Detect which cell encompasses the target text, then output its [X, Y] center coordinate. 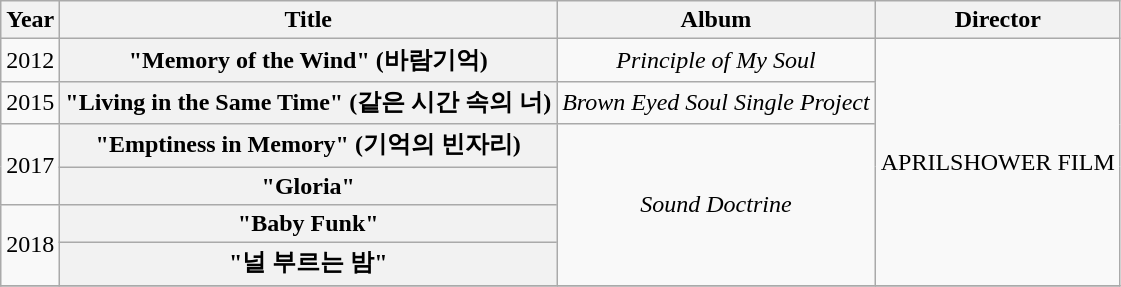
"Emptiness in Memory" (기억의 빈자리) [308, 146]
"Baby Funk" [308, 224]
"Memory of the Wind" (바람기억) [308, 60]
"널 부르는 밤" [308, 264]
Director [998, 20]
Brown Eyed Soul Single Project [716, 102]
Album [716, 20]
Sound Doctrine [716, 204]
2017 [30, 164]
Principle of My Soul [716, 60]
Title [308, 20]
APRILSHOWER FILM [998, 162]
Year [30, 20]
"Gloria" [308, 185]
2018 [30, 246]
"Living in the Same Time" (같은 시간 속의 너) [308, 102]
2012 [30, 60]
2015 [30, 102]
